For the text-containing cell, return its midpoint in [x, y] coordinate format. 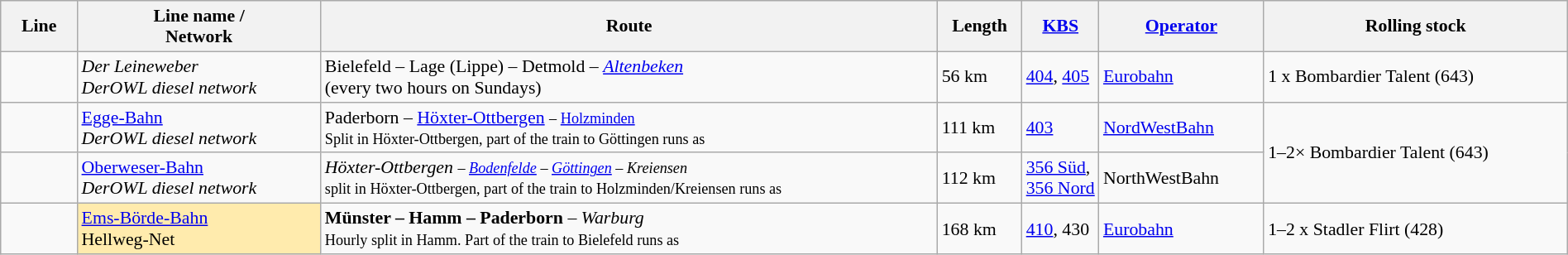
Length [980, 25]
Line [40, 25]
Oberweser-Bahn DerOWL diesel network [198, 177]
Münster – Hamm – Paderborn – WarburgHourly split in Hamm. Part of the train to Bielefeld runs as [629, 229]
Paderborn – Höxter-Ottbergen – HolzmindenSplit in Höxter-Ottbergen, part of the train to Göttingen runs as [629, 127]
Rolling stock [1416, 25]
Egge-BahnDerOWL diesel network [198, 127]
Ems-Börde-BahnHellweg-Net [198, 229]
1–2× Bombardier Talent (643) [1416, 152]
1–2 x Stadler Flirt (428) [1416, 229]
Höxter-Ottbergen – Bodenfelde – Göttingen – Kreiensensplit in Höxter-Ottbergen, part of the train to Holzminden/Kreiensen runs as [629, 177]
403 [1060, 127]
56 km [980, 76]
356 Süd, 356 Nord [1060, 177]
Operator [1181, 25]
Line name /Network [198, 25]
1 x Bombardier Talent (643) [1416, 76]
NordWestBahn [1181, 127]
168 km [980, 229]
404, 405 [1060, 76]
Route [629, 25]
111 km [980, 127]
112 km [980, 177]
410, 430 [1060, 229]
KBS [1060, 25]
Der LeineweberDerOWL diesel network [198, 76]
NorthWestBahn [1181, 177]
Bielefeld – Lage (Lippe) – Detmold – Altenbeken(every two hours on Sundays) [629, 76]
